Identify which cell holds the provided text, then report its (X, Y) central coordinate. 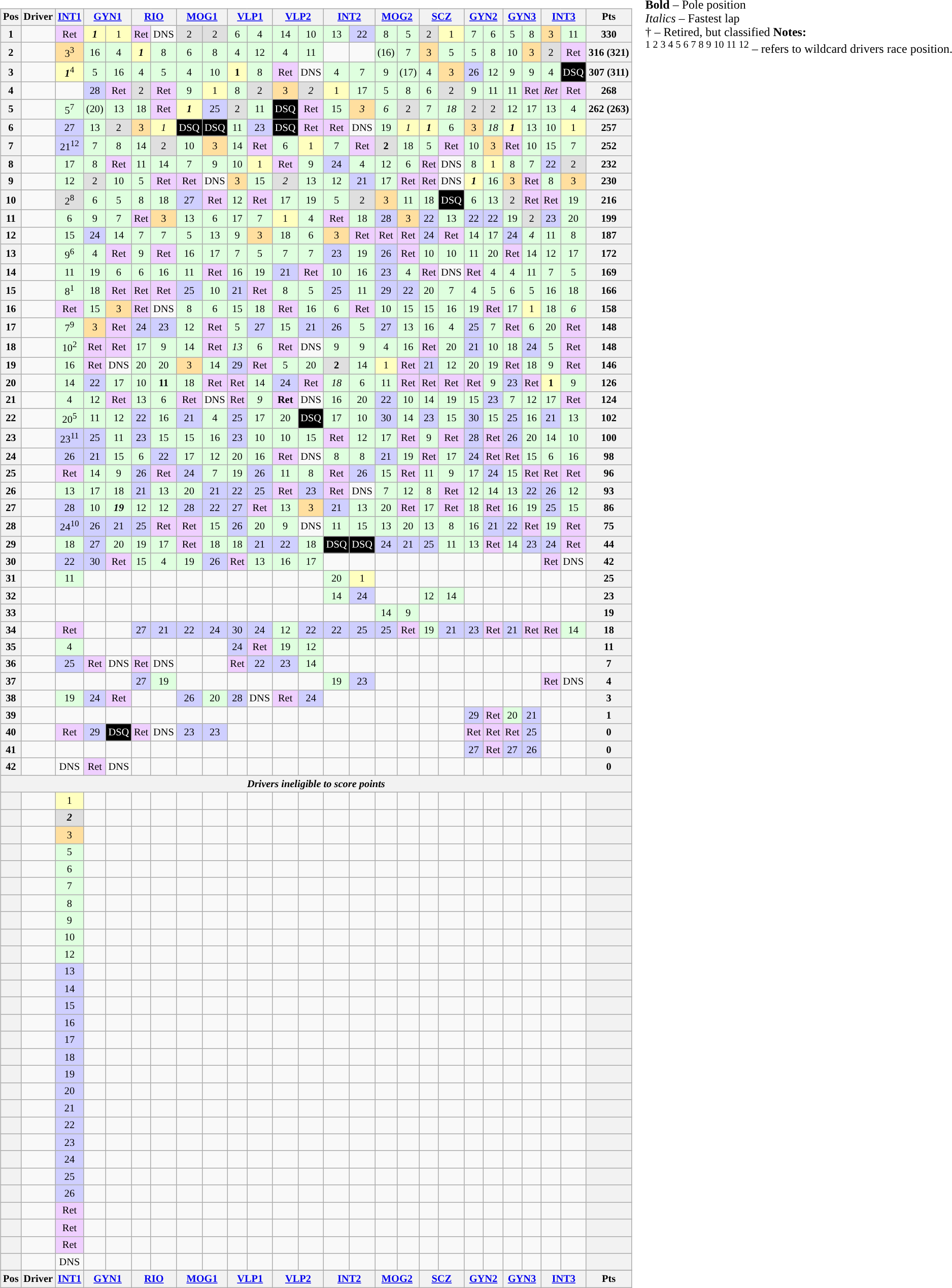
307 (311) (609, 72)
330 (609, 34)
172 (609, 254)
Drivers ineligible to score points (316, 784)
187 (609, 235)
98 (609, 457)
126 (609, 383)
81 (70, 290)
2311 (70, 438)
(17) (408, 72)
146 (609, 366)
40 (11, 732)
57 (70, 110)
32 (11, 596)
39 (11, 716)
100 (609, 438)
158 (609, 309)
86 (609, 508)
216 (609, 200)
268 (609, 91)
(16) (386, 53)
257 (609, 127)
232 (609, 164)
41 (11, 750)
230 (609, 182)
34 (11, 630)
262 (263) (609, 110)
75 (609, 526)
2112 (70, 146)
169 (609, 273)
2410 (70, 526)
35 (11, 647)
37 (11, 681)
44 (609, 545)
79 (70, 328)
205 (70, 418)
124 (609, 400)
166 (609, 290)
252 (609, 146)
31 (11, 579)
(20) (95, 110)
316 (321) (609, 53)
199 (609, 218)
93 (609, 491)
36 (11, 664)
38 (11, 698)
